Provide the [X, Y] coordinate of the cell's center where the given text is located.  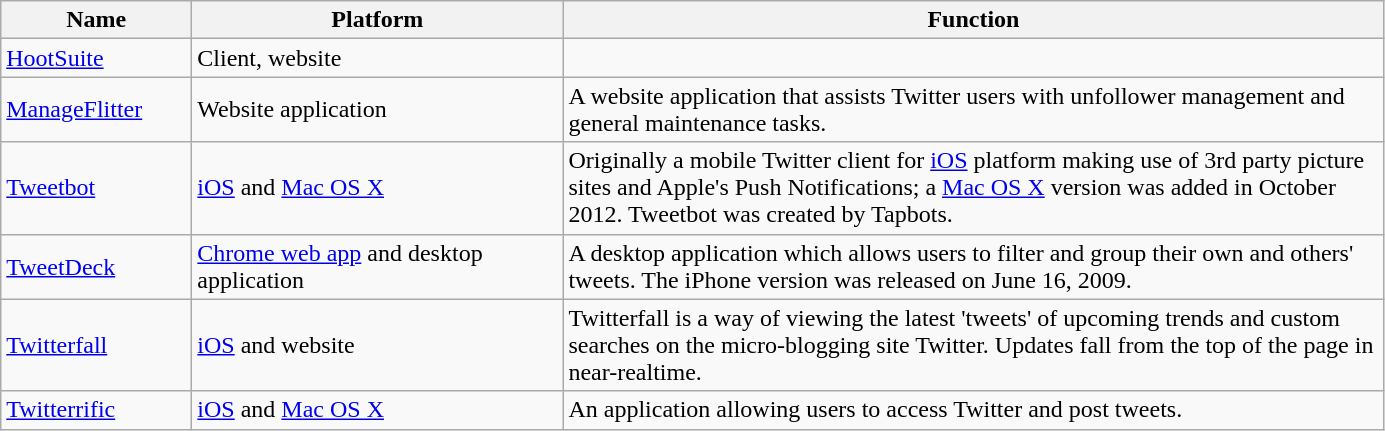
Client, website [378, 58]
HootSuite [96, 58]
Chrome web app and desktop application [378, 266]
Name [96, 20]
iOS and website [378, 345]
Function [974, 20]
An application allowing users to access Twitter and post tweets. [974, 410]
Website application [378, 110]
Twitterrific [96, 410]
A desktop application which allows users to filter and group their own and others' tweets. The iPhone version was released on June 16, 2009. [974, 266]
TweetDeck [96, 266]
A website application that assists Twitter users with unfollower management and general maintenance tasks. [974, 110]
Platform [378, 20]
Tweetbot [96, 188]
Twitterfall [96, 345]
ManageFlitter [96, 110]
